Search for the cell housing the specified text and yield its [X, Y] center coordinate. 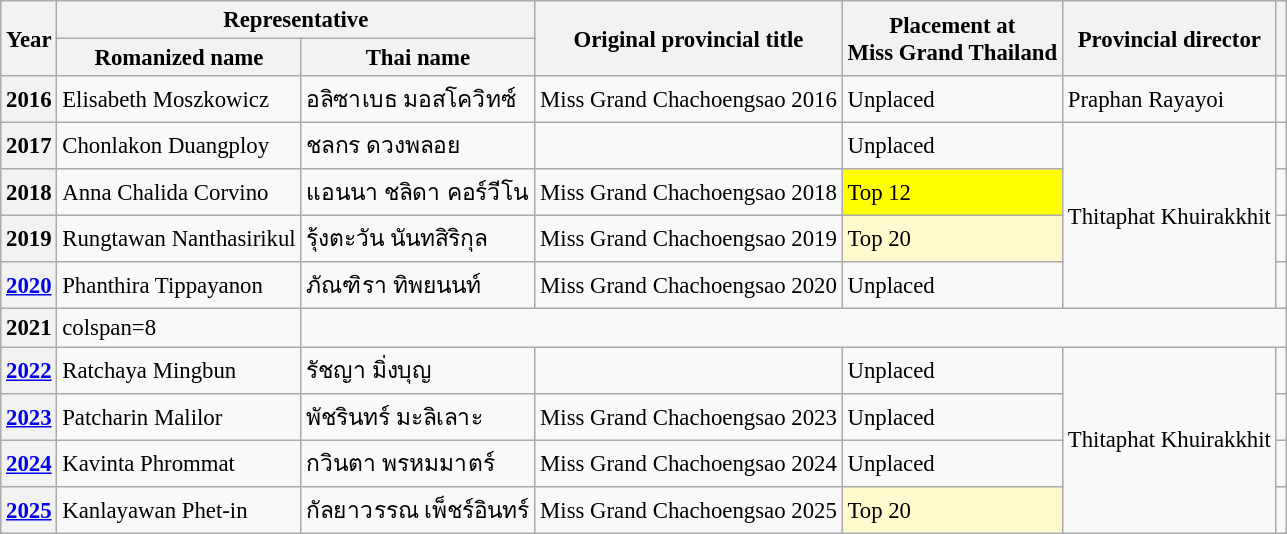
Kavinta Phrommat [179, 464]
Miss Grand Chachoengsao 2025 [688, 510]
ภัณฑิรา ทิพยนนท์ [418, 286]
Phanthira Tippayanon [179, 286]
ชลกร ดวงพลอย [418, 146]
รัชญา มิ่งบุญ [418, 370]
2016 [29, 100]
รุ้งตะวัน นันทสิริกุล [418, 240]
กวินตา พรหมมาตร์ [418, 464]
2020 [29, 286]
Chonlakon Duangploy [179, 146]
Thai name [418, 58]
2022 [29, 370]
Romanized name [179, 58]
2024 [29, 464]
2025 [29, 510]
Placement atMiss Grand Thailand [952, 38]
Praphan Rayayoi [1169, 100]
Provincial director [1169, 38]
Elisabeth Moszkowicz [179, 100]
Ratchaya Mingbun [179, 370]
Miss Grand Chachoengsao 2016 [688, 100]
Patcharin Malilor [179, 416]
Original provincial title [688, 38]
Miss Grand Chachoengsao 2019 [688, 240]
อลิซาเบธ มอสโควิทซ์ [418, 100]
Anna Chalida Corvino [179, 192]
Rungtawan Nanthasirikul [179, 240]
Representative [296, 20]
colspan=8 [179, 328]
2023 [29, 416]
2021 [29, 328]
กัลยาวรรณ เพ็ชร์อินทร์ [418, 510]
แอนนา ชลิดา คอร์วีโน [418, 192]
พัชรินทร์ มะลิเลาะ [418, 416]
2019 [29, 240]
Year [29, 38]
Miss Grand Chachoengsao 2020 [688, 286]
Miss Grand Chachoengsao 2018 [688, 192]
Kanlayawan Phet-in [179, 510]
Top 12 [952, 192]
2017 [29, 146]
Miss Grand Chachoengsao 2024 [688, 464]
2018 [29, 192]
Miss Grand Chachoengsao 2023 [688, 416]
